Locate the cell with the specified text and output its (X, Y) center coordinate. 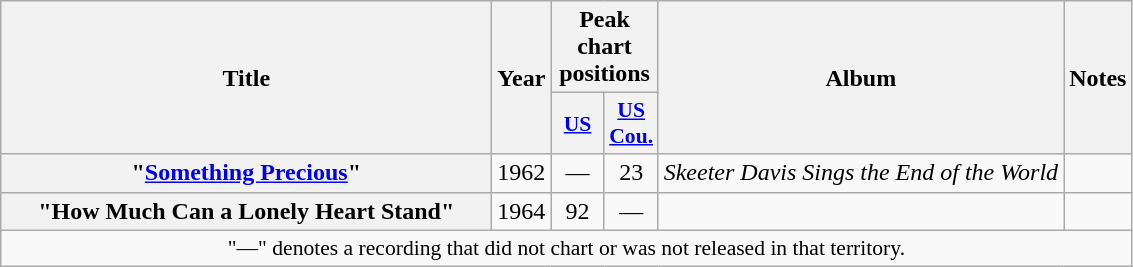
Album (860, 78)
"Something Precious" (246, 173)
"How Much Can a Lonely Heart Stand" (246, 211)
92 (578, 211)
Year (522, 78)
Title (246, 78)
Skeeter Davis Sings the End of the World (860, 173)
1962 (522, 173)
23 (631, 173)
1964 (522, 211)
"—" denotes a recording that did not chart or was not released in that territory. (566, 248)
Peak chartpositions (604, 47)
US (578, 124)
Notes (1098, 78)
USCou. (631, 124)
